Scan for the cell matching the given text and deliver its (x, y) coordinate at center. 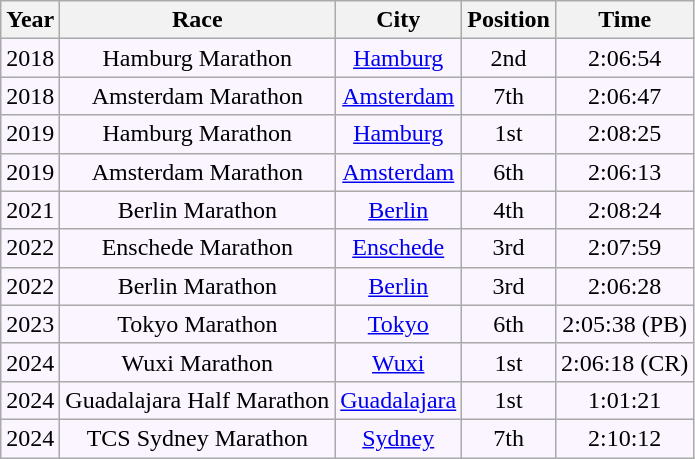
2:06:13 (624, 172)
2:06:54 (624, 58)
2:06:47 (624, 96)
2:10:12 (624, 438)
2023 (30, 324)
Enschede Marathon (198, 248)
2:06:28 (624, 286)
Sydney (398, 438)
Tokyo Marathon (198, 324)
2:08:25 (624, 134)
Wuxi (398, 362)
Enschede (398, 248)
2:08:24 (624, 210)
4th (509, 210)
2:05:38 (PB) (624, 324)
Guadalajara (398, 400)
1:01:21 (624, 400)
2:06:18 (CR) (624, 362)
City (398, 20)
Race (198, 20)
2:07:59 (624, 248)
Time (624, 20)
Position (509, 20)
Tokyo (398, 324)
2nd (509, 58)
Guadalajara Half Marathon (198, 400)
2021 (30, 210)
Wuxi Marathon (198, 362)
TCS Sydney Marathon (198, 438)
Year (30, 20)
